Return [X, Y] of the center of cell containing provided text 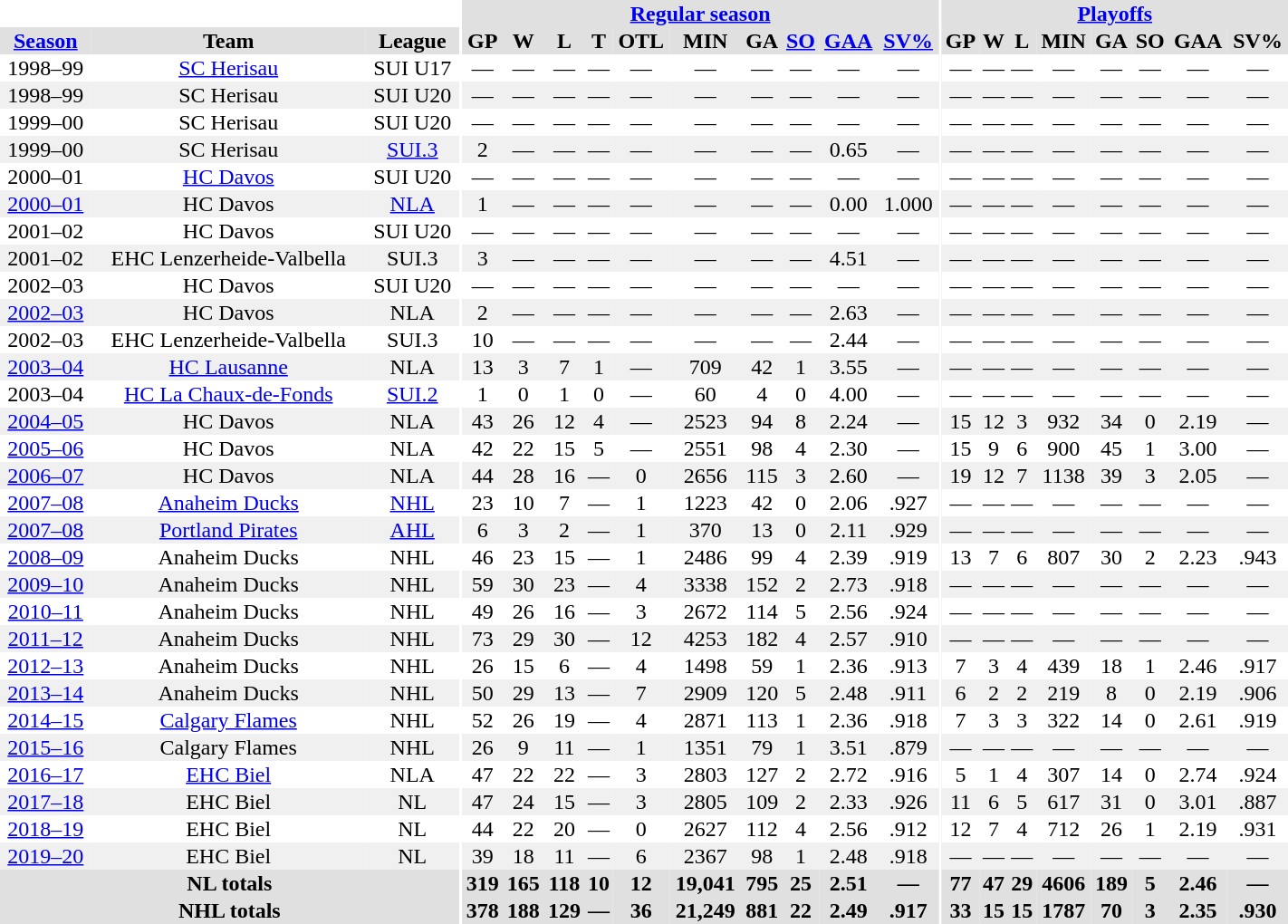
20 [563, 829]
0.00 [848, 204]
115 [763, 476]
45 [1110, 448]
.916 [908, 775]
1787 [1063, 910]
2.05 [1197, 476]
2.51 [848, 883]
SUI.2 [413, 394]
73 [482, 639]
120 [763, 693]
900 [1063, 448]
1498 [706, 666]
2010–11 [45, 611]
2.63 [848, 313]
2909 [706, 693]
.931 [1257, 829]
4606 [1063, 883]
114 [763, 611]
2.60 [848, 476]
188 [524, 910]
2.23 [1197, 557]
2551 [706, 448]
60 [706, 394]
2.35 [1197, 910]
.912 [908, 829]
2.33 [848, 802]
4.00 [848, 394]
2672 [706, 611]
189 [1110, 883]
.943 [1257, 557]
.913 [908, 666]
2.39 [848, 557]
52 [482, 720]
99 [763, 557]
25 [801, 883]
2803 [706, 775]
21,249 [706, 910]
28 [524, 476]
2.74 [1197, 775]
712 [1063, 829]
109 [763, 802]
2805 [706, 802]
31 [1110, 802]
0.65 [848, 149]
795 [763, 883]
NL totals [230, 883]
2011–12 [45, 639]
NHL totals [230, 910]
2656 [706, 476]
.887 [1257, 802]
378 [482, 910]
77 [960, 883]
3.55 [848, 367]
2.72 [848, 775]
Season [45, 41]
118 [563, 883]
2005–06 [45, 448]
2.44 [848, 340]
T [598, 41]
36 [641, 910]
49 [482, 611]
3338 [706, 584]
2.06 [848, 503]
.929 [908, 530]
2016–17 [45, 775]
Regular season [700, 14]
24 [524, 802]
1.000 [908, 204]
2486 [706, 557]
HC Lausanne [228, 367]
50 [482, 693]
2012–13 [45, 666]
2627 [706, 829]
1138 [1063, 476]
34 [1110, 421]
79 [763, 747]
2004–05 [45, 421]
2.30 [848, 448]
OTL [641, 41]
2871 [706, 720]
2009–10 [45, 584]
2017–18 [45, 802]
3.51 [848, 747]
2008–09 [45, 557]
3.00 [1197, 448]
2015–16 [45, 747]
HC La Chaux-de-Fonds [228, 394]
322 [1063, 720]
617 [1063, 802]
3.01 [1197, 802]
43 [482, 421]
307 [1063, 775]
94 [763, 421]
Team [228, 41]
33 [960, 910]
2013–14 [45, 693]
46 [482, 557]
19,041 [706, 883]
AHL [413, 530]
113 [763, 720]
219 [1063, 693]
932 [1063, 421]
127 [763, 775]
4253 [706, 639]
League [413, 41]
709 [706, 367]
439 [1063, 666]
.927 [908, 503]
2367 [706, 856]
.930 [1257, 910]
.879 [908, 747]
165 [524, 883]
2019–20 [45, 856]
SUI U17 [413, 68]
.926 [908, 802]
.906 [1257, 693]
70 [1110, 910]
2.57 [848, 639]
Portland Pirates [228, 530]
2.73 [848, 584]
Playoffs [1114, 14]
129 [563, 910]
2.24 [848, 421]
807 [1063, 557]
2006–07 [45, 476]
1223 [706, 503]
2.49 [848, 910]
319 [482, 883]
2523 [706, 421]
152 [763, 584]
2018–19 [45, 829]
.910 [908, 639]
881 [763, 910]
370 [706, 530]
2014–15 [45, 720]
2.61 [1197, 720]
2.11 [848, 530]
1351 [706, 747]
112 [763, 829]
4.51 [848, 258]
.911 [908, 693]
182 [763, 639]
